Scan for the cell matching the given text and deliver its [X, Y] coordinate at center. 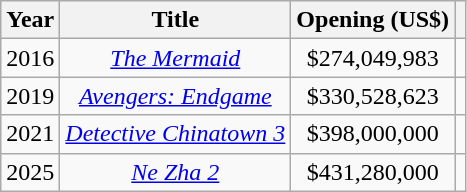
$398,000,000 [373, 134]
Ne Zha 2 [176, 172]
$431,280,000 [373, 172]
Year [30, 20]
Avengers: Endgame [176, 96]
$274,049,983 [373, 58]
$330,528,623 [373, 96]
Detective Chinatown 3 [176, 134]
Opening (US$) [373, 20]
2021 [30, 134]
2016 [30, 58]
The Mermaid [176, 58]
2025 [30, 172]
2019 [30, 96]
Title [176, 20]
